Search for the cell housing the specified text and yield its [x, y] center coordinate. 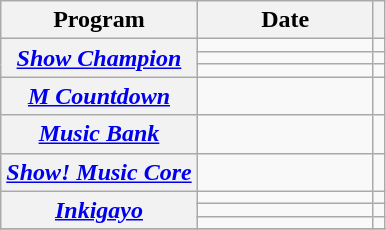
M Countdown [99, 96]
Inkigayo [99, 210]
Show Champion [99, 58]
Show! Music Core [99, 172]
Music Bank [99, 134]
Date [285, 20]
Program [99, 20]
